Return (x, y) of the center of cell containing provided text 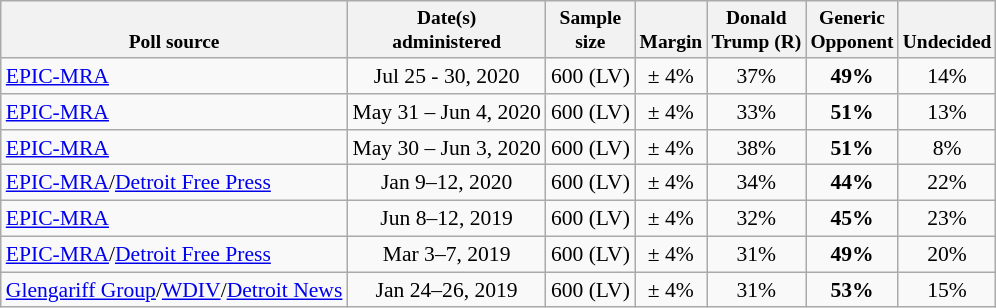
May 31 – Jun 4, 2020 (446, 112)
Undecided (947, 30)
Glengariff Group/WDIV/Detroit News (174, 290)
14% (947, 76)
13% (947, 112)
22% (947, 183)
Margin (671, 30)
DonaldTrump (R) (756, 30)
Jan 9–12, 2020 (446, 183)
Samplesize (590, 30)
38% (756, 148)
44% (852, 183)
20% (947, 254)
15% (947, 290)
Date(s)administered (446, 30)
Jul 25 - 30, 2020 (446, 76)
37% (756, 76)
23% (947, 219)
33% (756, 112)
34% (756, 183)
45% (852, 219)
8% (947, 148)
32% (756, 219)
GenericOpponent (852, 30)
Mar 3–7, 2019 (446, 254)
Poll source (174, 30)
Jun 8–12, 2019 (446, 219)
May 30 – Jun 3, 2020 (446, 148)
Jan 24–26, 2019 (446, 290)
53% (852, 290)
